Determine the (X, Y) coordinate at the center of the cell enclosing the given text.  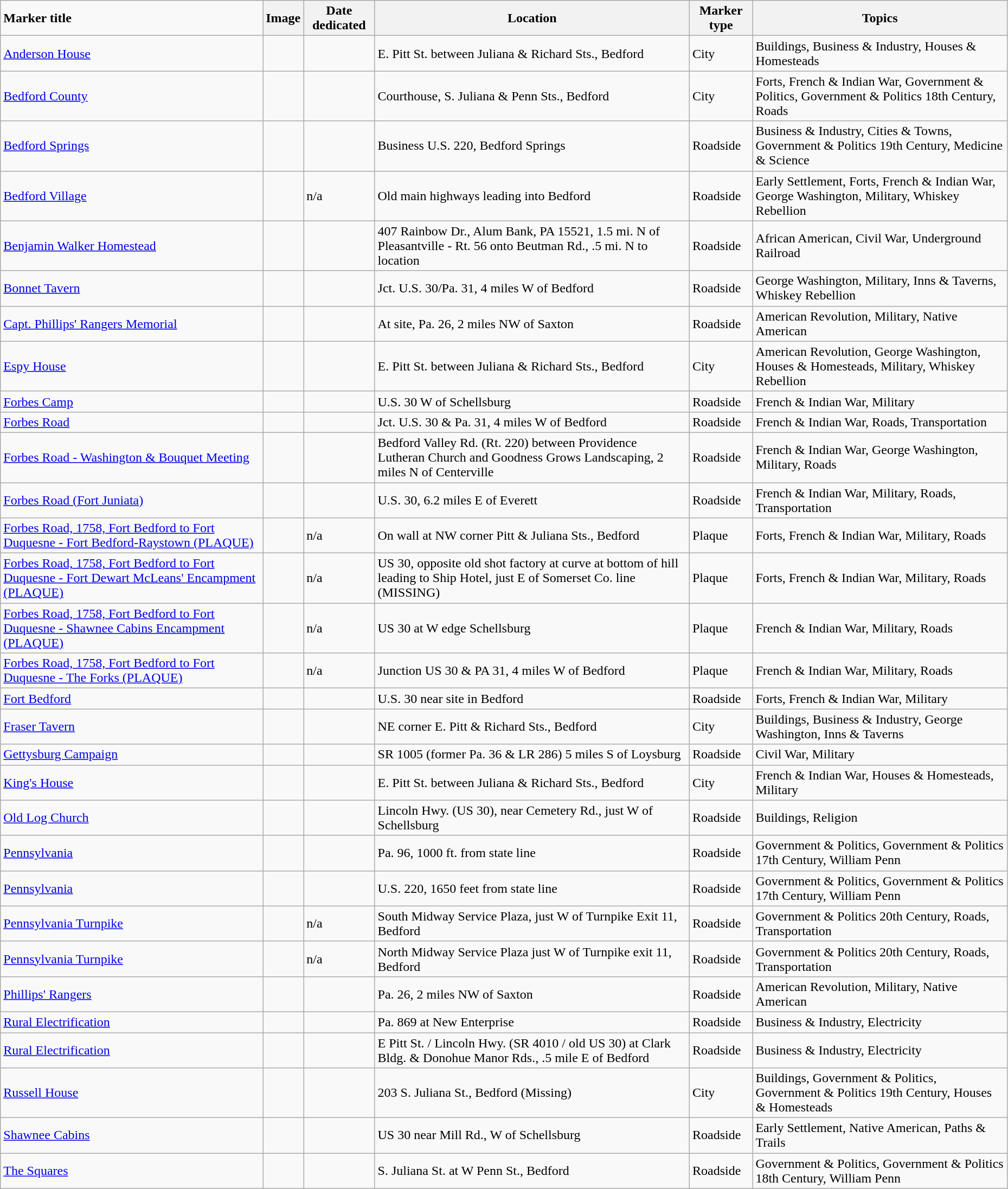
U.S. 30 W of Schellsburg (532, 401)
Forts, French & Indian War, Military (879, 699)
Bonnet Tavern (132, 289)
North Midway Service Plaza just W of Turnpike exit 11, Bedford (532, 959)
Topics (879, 18)
U.S. 220, 1650 feet from state line (532, 888)
Early Settlement, Forts, French & Indian War, George Washington, Military, Whiskey Rebellion (879, 196)
Marker title (132, 18)
Date dedicated (339, 18)
Benjamin Walker Homestead (132, 246)
Phillips' Rangers (132, 994)
Fort Bedford (132, 699)
Gettysburg Campaign (132, 755)
Anderson House (132, 53)
Buildings, Religion (879, 818)
Fraser Tavern (132, 727)
Buildings, Government & Politics, Government & Politics 19th Century, Houses & Homesteads (879, 1093)
Business U.S. 220, Bedford Springs (532, 146)
Lincoln Hwy. (US 30), near Cemetery Rd., just W of Schellsburg (532, 818)
Buildings, Business & Industry, Houses & Homesteads (879, 53)
King's House (132, 782)
French & Indian War, Roads, Transportation (879, 422)
Forbes Road, 1758, Fort Bedford to Fort Duquesne - The Forks (PLAQUE) (132, 670)
S. Juliana St. at W Penn St., Bedford (532, 1171)
African American, Civil War, Underground Railroad (879, 246)
George Washington, Military, Inns & Taverns, Whiskey Rebellion (879, 289)
At site, Pa. 26, 2 miles NW of Saxton (532, 323)
Location (532, 18)
U.S. 30, 6.2 miles E of Everett (532, 500)
French & Indian War, Military, Roads, Transportation (879, 500)
Shawnee Cabins (132, 1136)
Junction US 30 & PA 31, 4 miles W of Bedford (532, 670)
Bedford Valley Rd. (Rt. 220) between Providence Lutheran Church and Goodness Grows Landscaping, 2 miles N of Centerville (532, 457)
Forbes Road, 1758, Fort Bedford to Fort Duquesne - Shawnee Cabins Encampment (PLAQUE) (132, 628)
Forbes Camp (132, 401)
203 S. Juliana St., Bedford (Missing) (532, 1093)
Forbes Road (132, 422)
Old Log Church (132, 818)
Image (283, 18)
Old main highways leading into Bedford (532, 196)
NE corner E. Pitt & Richard Sts., Bedford (532, 727)
Forbes Road, 1758, Fort Bedford to Fort Duquesne - Fort Bedford-Raystown (PLAQUE) (132, 536)
SR 1005 (former Pa. 36 & LR 286) 5 miles S of Loysburg (532, 755)
Forbes Road (Fort Juniata) (132, 500)
Marker type (721, 18)
Russell House (132, 1093)
Government & Politics, Government & Politics 18th Century, William Penn (879, 1171)
Early Settlement, Native American, Paths & Trails (879, 1136)
On wall at NW corner Pitt & Juliana Sts., Bedford (532, 536)
Business & Industry, Cities & Towns, Government & Politics 19th Century, Medicine & Science (879, 146)
US 30 near Mill Rd., W of Schellsburg (532, 1136)
French & Indian War, Houses & Homesteads, Military (879, 782)
American Revolution, George Washington, Houses & Homesteads, Military, Whiskey Rebellion (879, 366)
407 Rainbow Dr., Alum Bank, PA 15521, 1.5 mi. N of Pleasantville - Rt. 56 onto Beutman Rd., .5 mi. N to location (532, 246)
Capt. Phillips' Rangers Memorial (132, 323)
Forbes Road, 1758, Fort Bedford to Fort Duquesne - Fort Dewart McLeans' Encampment (PLAQUE) (132, 578)
Bedford Springs (132, 146)
Forbes Road - Washington & Bouquet Meeting (132, 457)
French & Indian War, Military (879, 401)
E Pitt St. / Lincoln Hwy. (SR 4010 / old US 30) at Clark Bldg. & Donohue Manor Rds., .5 mile E of Bedford (532, 1050)
Courthouse, S. Juliana & Penn Sts., Bedford (532, 96)
The Squares (132, 1171)
Civil War, Military (879, 755)
Forts, French & Indian War, Government & Politics, Government & Politics 18th Century, Roads (879, 96)
French & Indian War, George Washington, Military, Roads (879, 457)
Bedford Village (132, 196)
US 30, opposite old shot factory at curve at bottom of hill leading to Ship Hotel, just E of Somerset Co. line (MISSING) (532, 578)
Jct. U.S. 30 & Pa. 31, 4 miles W of Bedford (532, 422)
US 30 at W edge Schellsburg (532, 628)
U.S. 30 near site in Bedford (532, 699)
Bedford County (132, 96)
Pa. 26, 2 miles NW of Saxton (532, 994)
South Midway Service Plaza, just W of Turnpike Exit 11, Bedford (532, 923)
Pa. 96, 1000 ft. from state line (532, 853)
Jct. U.S. 30/Pa. 31, 4 miles W of Bedford (532, 289)
Espy House (132, 366)
Buildings, Business & Industry, George Washington, Inns & Taverns (879, 727)
Pa. 869 at New Enterprise (532, 1022)
